Capture the cell that displays the provided text and extract its (x, y) central coordinate. 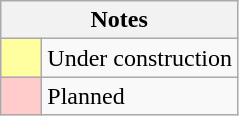
Notes (120, 20)
Under construction (140, 58)
Planned (140, 96)
